Provide the [x, y] coordinate of the cell's center where the given text is located.  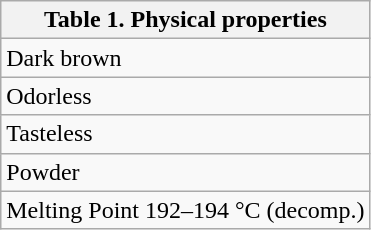
Melting Point 192–194 °C (decomp.) [186, 210]
Powder [186, 172]
Tasteless [186, 134]
Dark brown [186, 58]
Table 1. Physical properties [186, 20]
Odorless [186, 96]
